Detect which cell encompasses the target text, then output its (x, y) center coordinate. 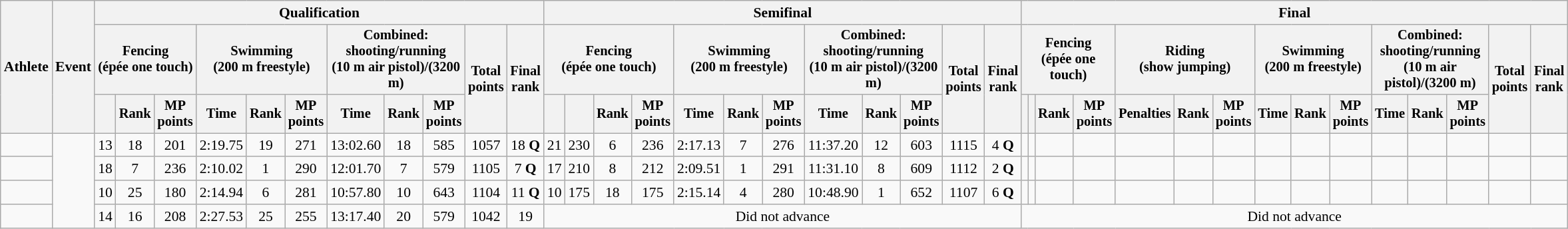
210 (579, 169)
1112 (963, 169)
Qualification (320, 13)
2 Q (1003, 169)
Riding(show jumping) (1185, 60)
1057 (486, 145)
2:27.53 (221, 216)
Semifinal (783, 13)
6 Q (1003, 192)
16 (135, 216)
2:09.51 (699, 169)
11 Q (526, 192)
13 (105, 145)
4 Q (1003, 145)
Event (73, 67)
2:19.75 (221, 145)
603 (921, 145)
255 (306, 216)
585 (443, 145)
14 (105, 216)
10:48.90 (833, 192)
643 (443, 192)
11:31.10 (833, 169)
208 (174, 216)
230 (579, 145)
291 (783, 169)
290 (306, 169)
271 (306, 145)
1107 (963, 192)
212 (653, 169)
7 Q (526, 169)
652 (921, 192)
2:10.02 (221, 169)
1042 (486, 216)
1105 (486, 169)
13:02.60 (356, 145)
280 (783, 192)
180 (174, 192)
18 Q (526, 145)
276 (783, 145)
17 (555, 169)
1115 (963, 145)
Final (1294, 13)
201 (174, 145)
281 (306, 192)
10:57.80 (356, 192)
2:14.94 (221, 192)
Penalties (1145, 114)
1104 (486, 192)
12 (882, 145)
13:17.40 (356, 216)
2:15.14 (699, 192)
20 (403, 216)
21 (555, 145)
12:01.70 (356, 169)
4 (743, 192)
Athlete (27, 67)
2:17.13 (699, 145)
11:37.20 (833, 145)
609 (921, 169)
